Find where the given text appears and provide that cell's center as (x, y) coordinate. 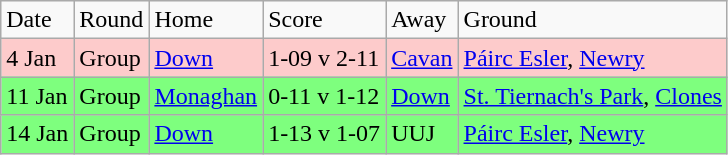
Monaghan (206, 96)
Away (422, 20)
1-13 v 1-07 (324, 134)
St. Tiernach's Park, Clones (592, 96)
1-09 v 2-11 (324, 58)
11 Jan (38, 96)
Round (112, 20)
Ground (592, 20)
Home (206, 20)
14 Jan (38, 134)
Score (324, 20)
Cavan (422, 58)
4 Jan (38, 58)
Date (38, 20)
UUJ (422, 134)
0-11 v 1-12 (324, 96)
